Provide the (X, Y) coordinate of the cell's center where the given text is located.  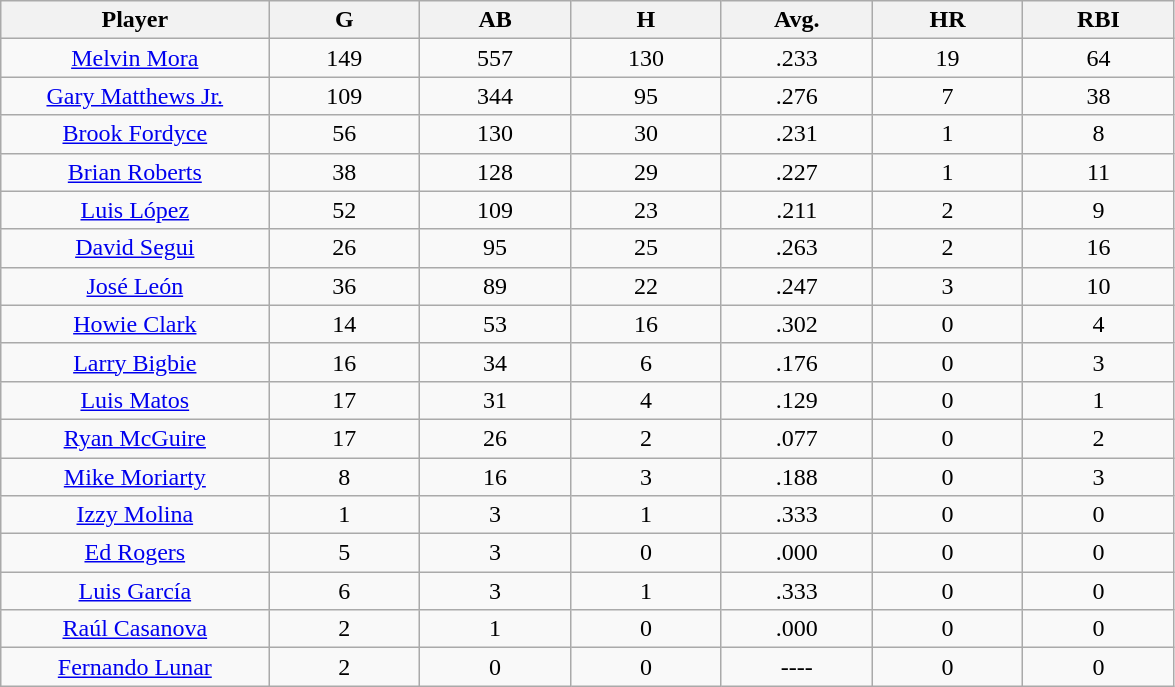
31 (496, 400)
23 (646, 210)
.188 (796, 477)
Ryan McGuire (135, 438)
.231 (796, 134)
Izzy Molina (135, 515)
Fernando Lunar (135, 667)
Larry Bigbie (135, 362)
10 (1098, 286)
Raúl Casanova (135, 629)
9 (1098, 210)
.211 (796, 210)
David Segui (135, 248)
Mike Moriarty (135, 477)
AB (496, 20)
RBI (1098, 20)
14 (344, 324)
25 (646, 248)
Brian Roberts (135, 172)
5 (344, 553)
Player (135, 20)
7 (948, 96)
89 (496, 286)
22 (646, 286)
José León (135, 286)
149 (344, 58)
Ed Rogers (135, 553)
53 (496, 324)
557 (496, 58)
.129 (796, 400)
.227 (796, 172)
.247 (796, 286)
52 (344, 210)
Gary Matthews Jr. (135, 96)
Brook Fordyce (135, 134)
.263 (796, 248)
.276 (796, 96)
19 (948, 58)
30 (646, 134)
36 (344, 286)
Luis Matos (135, 400)
128 (496, 172)
.233 (796, 58)
29 (646, 172)
.176 (796, 362)
---- (796, 667)
11 (1098, 172)
G (344, 20)
.302 (796, 324)
Avg. (796, 20)
34 (496, 362)
Luis López (135, 210)
.077 (796, 438)
HR (948, 20)
Melvin Mora (135, 58)
64 (1098, 58)
H (646, 20)
344 (496, 96)
Howie Clark (135, 324)
56 (344, 134)
Luis García (135, 591)
